Return the [X, Y] coordinate for the center point of the cell that contains the specified text.  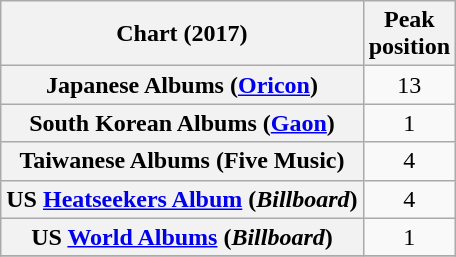
US World Albums (Billboard) [182, 237]
Chart (2017) [182, 34]
South Korean Albums (Gaon) [182, 123]
Japanese Albums (Oricon) [182, 85]
US Heatseekers Album (Billboard) [182, 199]
13 [409, 85]
Taiwanese Albums (Five Music) [182, 161]
Peakposition [409, 34]
